Return (X, Y) of the center of cell containing provided text 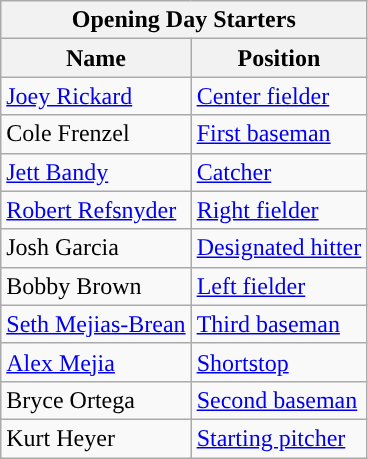
Robert Refsnyder (96, 210)
Second baseman (279, 400)
Starting pitcher (279, 438)
Josh Garcia (96, 248)
First baseman (279, 134)
Center fielder (279, 96)
Third baseman (279, 324)
Right fielder (279, 210)
Shortstop (279, 362)
Catcher (279, 172)
Joey Rickard (96, 96)
Kurt Heyer (96, 438)
Opening Day Starters (184, 20)
Name (96, 58)
Bryce Ortega (96, 400)
Cole Frenzel (96, 134)
Left fielder (279, 286)
Jett Bandy (96, 172)
Bobby Brown (96, 286)
Position (279, 58)
Seth Mejias-Brean (96, 324)
Alex Mejia (96, 362)
Designated hitter (279, 248)
